Scan for the cell matching the given text and deliver its (X, Y) coordinate at center. 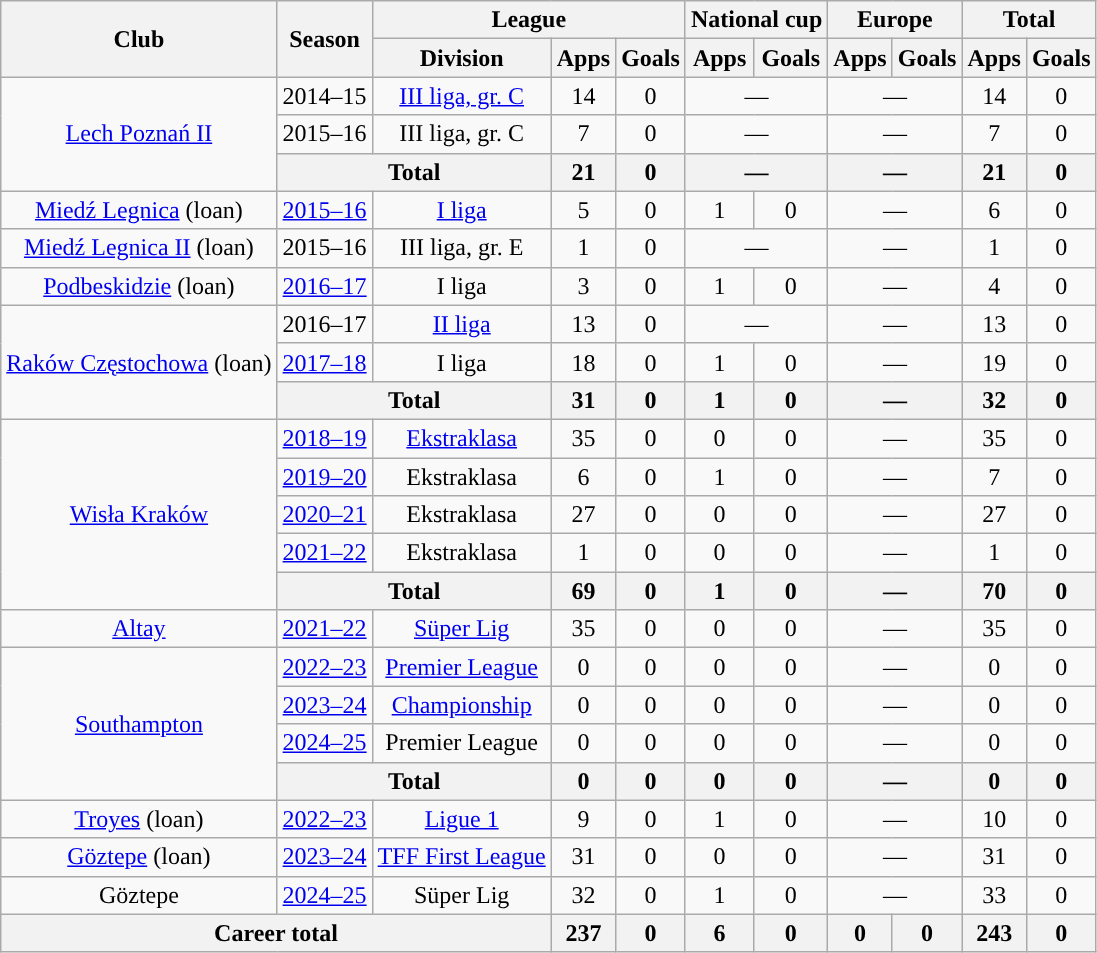
Season (324, 39)
Ligue 1 (462, 819)
Career total (276, 933)
National cup (756, 20)
Miedź Legnica II (loan) (139, 248)
2014–15 (324, 96)
TFF First League (462, 857)
II liga (462, 324)
33 (994, 895)
Podbeskidzie (loan) (139, 286)
69 (583, 591)
237 (583, 933)
Göztepe (139, 895)
9 (583, 819)
Division (462, 58)
3 (583, 286)
2019–20 (324, 477)
2017–18 (324, 362)
70 (994, 591)
Southampton (139, 724)
Wisła Kraków (139, 514)
243 (994, 933)
Raków Częstochowa (loan) (139, 362)
18 (583, 362)
Club (139, 39)
Göztepe (loan) (139, 857)
Altay (139, 629)
Troyes (loan) (139, 819)
5 (583, 210)
2018–19 (324, 438)
2020–21 (324, 515)
Europe (895, 20)
19 (994, 362)
Championship (462, 705)
Lech Poznań II (139, 134)
4 (994, 286)
III liga, gr. E (462, 248)
Miedź Legnica (loan) (139, 210)
10 (994, 819)
League (528, 20)
